Extract the (X, Y) coordinate from the center of the cell holding the provided text.  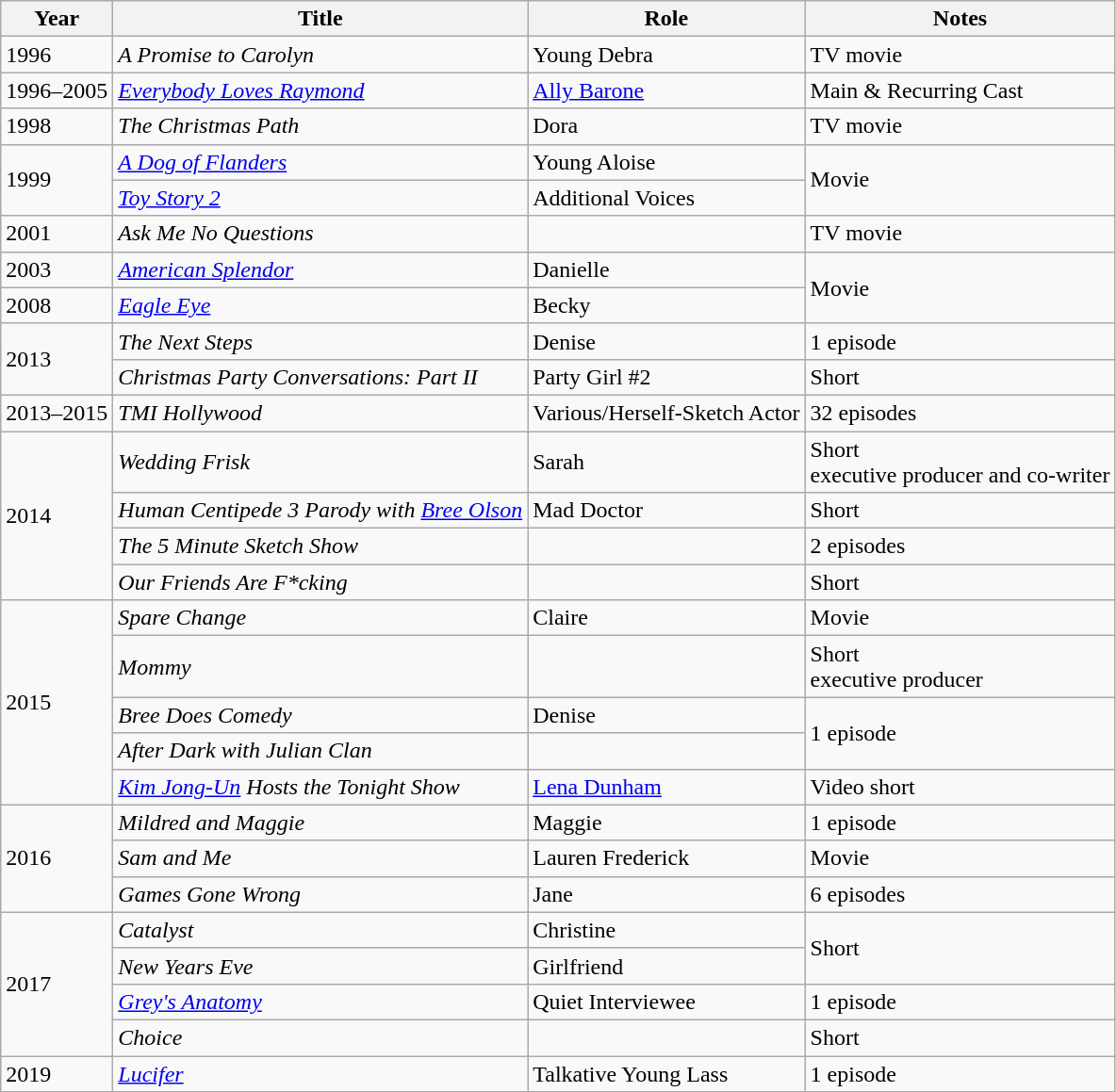
Main & Recurring Cast (960, 90)
Various/Herself-Sketch Actor (666, 413)
Sam and Me (320, 858)
2014 (57, 516)
Video short (960, 787)
1998 (57, 126)
The 5 Minute Sketch Show (320, 546)
Party Girl #2 (666, 377)
2008 (57, 305)
The Christmas Path (320, 126)
Young Aloise (666, 162)
Kim Jong-Un Hosts the Tonight Show (320, 787)
Talkative Young Lass (666, 1073)
2016 (57, 858)
Mad Doctor (666, 511)
Human Centipede 3 Parody with Bree Olson (320, 511)
Wedding Frisk (320, 462)
TMI Hollywood (320, 413)
Ally Barone (666, 90)
1996–2005 (57, 90)
Jane (666, 894)
Quiet Interviewee (666, 1002)
Title (320, 19)
2 episodes (960, 546)
Mildred and Maggie (320, 823)
2001 (57, 234)
6 episodes (960, 894)
After Dark with Julian Clan (320, 751)
Catalyst (320, 930)
Lauren Frederick (666, 858)
Maggie (666, 823)
Year (57, 19)
A Promise to Carolyn (320, 55)
Mommy (320, 667)
2013 (57, 359)
Christmas Party Conversations: Part II (320, 377)
1999 (57, 180)
Bree Does Comedy (320, 715)
Lena Dunham (666, 787)
Toy Story 2 (320, 198)
2003 (57, 269)
Lucifer (320, 1073)
Our Friends Are F*cking (320, 582)
Young Debra (666, 55)
Choice (320, 1037)
Sarah (666, 462)
Christine (666, 930)
Danielle (666, 269)
Shortexecutive producer and co-writer (960, 462)
Notes (960, 19)
2019 (57, 1073)
Claire (666, 618)
New Years Eve (320, 966)
American Splendor (320, 269)
Everybody Loves Raymond (320, 90)
Additional Voices (666, 198)
Girlfriend (666, 966)
2017 (57, 984)
2013–2015 (57, 413)
The Next Steps (320, 341)
Dora (666, 126)
Spare Change (320, 618)
Ask Me No Questions (320, 234)
32 episodes (960, 413)
Role (666, 19)
Becky (666, 305)
Grey's Anatomy (320, 1002)
Eagle Eye (320, 305)
A Dog of Flanders (320, 162)
Shortexecutive producer (960, 667)
1996 (57, 55)
2015 (57, 703)
Games Gone Wrong (320, 894)
